For the text-containing cell, return its midpoint in [X, Y] coordinate format. 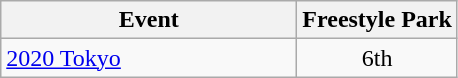
Freestyle Park [378, 20]
Event [149, 20]
6th [378, 58]
2020 Tokyo [149, 58]
